Find where the given text appears and provide that cell's center as [x, y] coordinate. 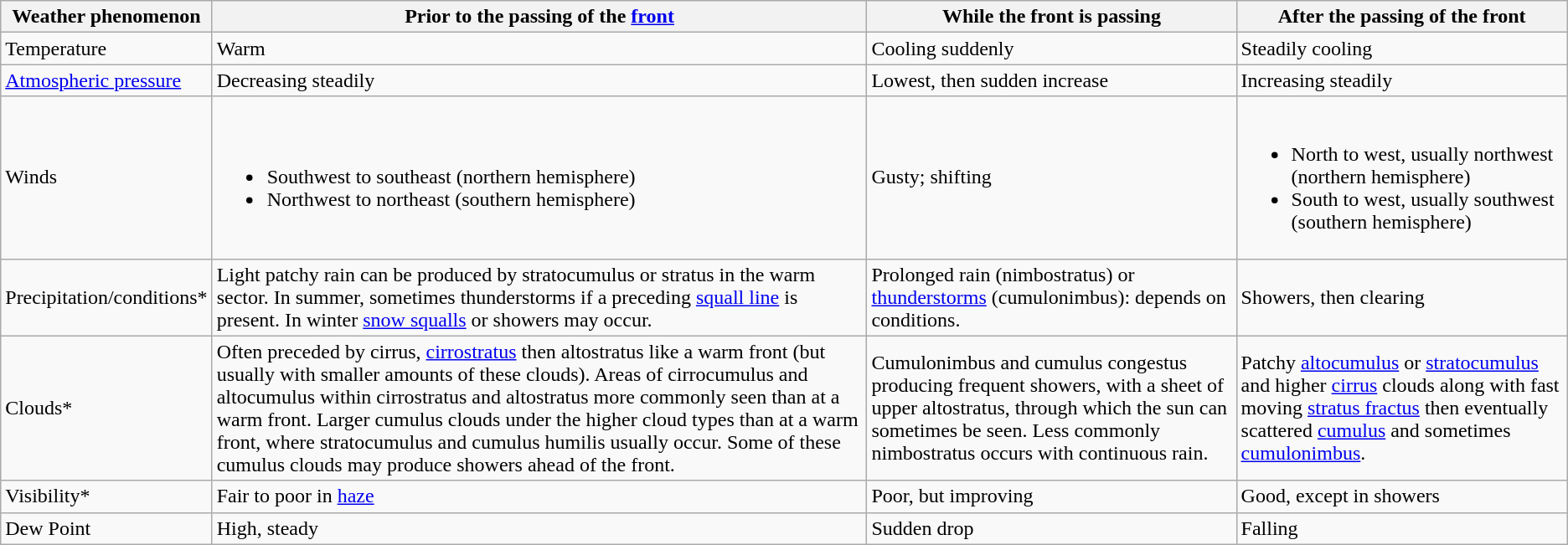
Sudden drop [1052, 528]
Southwest to southeast (northern hemisphere)Northwest to northeast (southern hemisphere) [539, 177]
Poor, but improving [1052, 496]
Warm [539, 49]
Prior to the passing of the front [539, 17]
Increasing steadily [1402, 80]
Lowest, then sudden increase [1052, 80]
North to west, usually northwest (northern hemisphere)South to west, usually southwest (southern hemisphere) [1402, 177]
Falling [1402, 528]
Precipitation/conditions* [106, 297]
Clouds* [106, 409]
Atmospheric pressure [106, 80]
Cooling suddenly [1052, 49]
Steadily cooling [1402, 49]
Showers, then clearing [1402, 297]
Temperature [106, 49]
Good, except in showers [1402, 496]
High, steady [539, 528]
Gusty; shifting [1052, 177]
Weather phenomenon [106, 17]
Winds [106, 177]
Prolonged rain (nimbostratus) or thunderstorms (cumulonimbus): depends on conditions. [1052, 297]
Dew Point [106, 528]
While the front is passing [1052, 17]
After the passing of the front [1402, 17]
Decreasing steadily [539, 80]
Fair to poor in haze [539, 496]
Visibility* [106, 496]
